Scan for the cell matching the given text and deliver its (X, Y) coordinate at center. 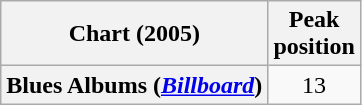
Blues Albums (Billboard) (134, 85)
Peakposition (314, 34)
13 (314, 85)
Chart (2005) (134, 34)
